Return the [X, Y] coordinate for the center point of the cell that contains the specified text.  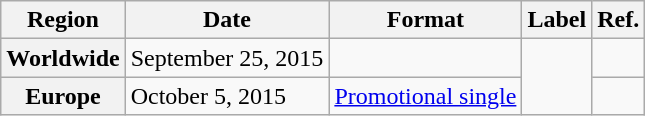
Format [426, 20]
Ref. [618, 20]
Label [557, 20]
Worldwide [63, 58]
Europe [63, 96]
Promotional single [426, 96]
Region [63, 20]
October 5, 2015 [227, 96]
September 25, 2015 [227, 58]
Date [227, 20]
